Search for the cell housing the specified text and yield its (X, Y) center coordinate. 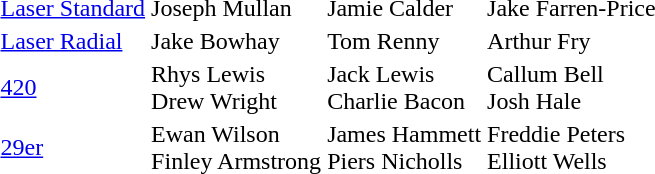
Jake Bowhay (236, 41)
Tom Renny (404, 41)
Jack Lewis Charlie Bacon (404, 88)
Rhys Lewis Drew Wright (236, 88)
